Provide the [x, y] coordinate of the cell's center where the given text is located.  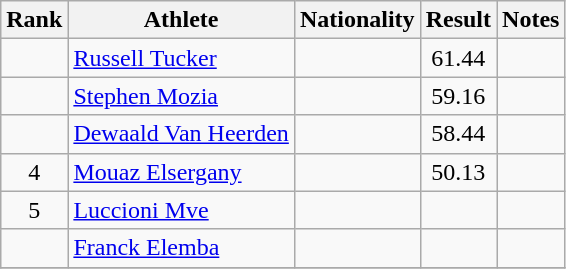
Luccioni Mve [182, 210]
Mouaz Elsergany [182, 172]
Stephen Mozia [182, 96]
Result [458, 20]
Athlete [182, 20]
Russell Tucker [182, 58]
Rank [34, 20]
Nationality [357, 20]
50.13 [458, 172]
Notes [531, 20]
5 [34, 210]
61.44 [458, 58]
Dewaald Van Heerden [182, 134]
4 [34, 172]
Franck Elemba [182, 248]
58.44 [458, 134]
59.16 [458, 96]
